Return the [x, y] coordinate for the center point of the cell that contains the specified text.  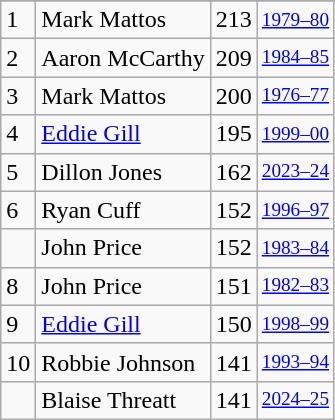
213 [234, 20]
151 [234, 286]
Robbie Johnson [123, 362]
Ryan Cuff [123, 210]
2023–24 [295, 172]
195 [234, 134]
1999–00 [295, 134]
2024–25 [295, 400]
200 [234, 96]
10 [18, 362]
Aaron McCarthy [123, 58]
162 [234, 172]
1993–94 [295, 362]
5 [18, 172]
1979–80 [295, 20]
Dillon Jones [123, 172]
1976–77 [295, 96]
150 [234, 324]
209 [234, 58]
1984–85 [295, 58]
2 [18, 58]
9 [18, 324]
3 [18, 96]
6 [18, 210]
Blaise Threatt [123, 400]
8 [18, 286]
1 [18, 20]
1982–83 [295, 286]
1983–84 [295, 248]
1996–97 [295, 210]
4 [18, 134]
1998–99 [295, 324]
